Capture the cell that displays the provided text and extract its (x, y) central coordinate. 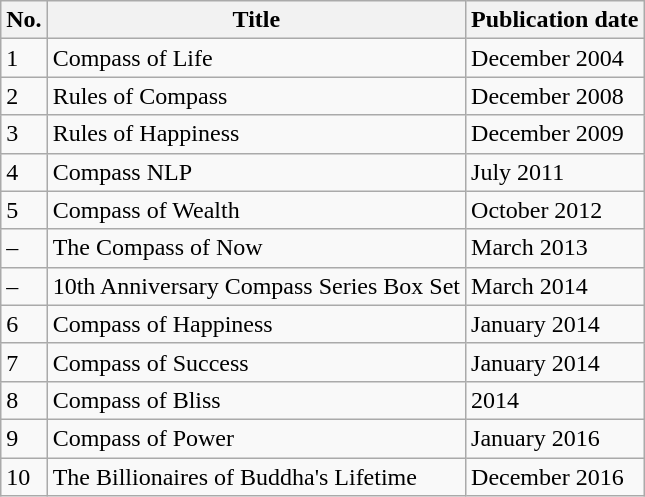
10th Anniversary Compass Series Box Set (256, 286)
January 2016 (555, 438)
7 (24, 362)
Title (256, 20)
Compass of Bliss (256, 400)
Publication date (555, 20)
2 (24, 96)
December 2009 (555, 134)
October 2012 (555, 210)
Rules of Happiness (256, 134)
The Billionaires of Buddha's Lifetime (256, 477)
July 2011 (555, 172)
5 (24, 210)
March 2013 (555, 248)
10 (24, 477)
December 2004 (555, 58)
Compass of Power (256, 438)
December 2008 (555, 96)
Compass of Life (256, 58)
9 (24, 438)
6 (24, 324)
December 2016 (555, 477)
Compass NLP (256, 172)
Compass of Wealth (256, 210)
Rules of Compass (256, 96)
March 2014 (555, 286)
The Compass of Now (256, 248)
No. (24, 20)
1 (24, 58)
Compass of Happiness (256, 324)
8 (24, 400)
Compass of Success (256, 362)
2014 (555, 400)
3 (24, 134)
4 (24, 172)
